Pinpoint the cell where the given text exists, returning its [x, y] midpoint coordinate. 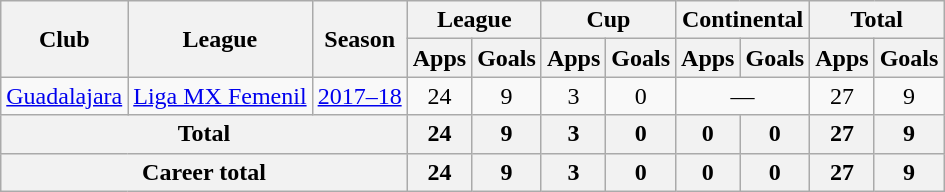
Club [64, 39]
Career total [204, 172]
2017–18 [360, 96]
Season [360, 39]
Continental [743, 20]
Guadalajara [64, 96]
— [743, 96]
Cup [608, 20]
Liga MX Femenil [220, 96]
